Search for the cell housing the specified text and yield its [X, Y] center coordinate. 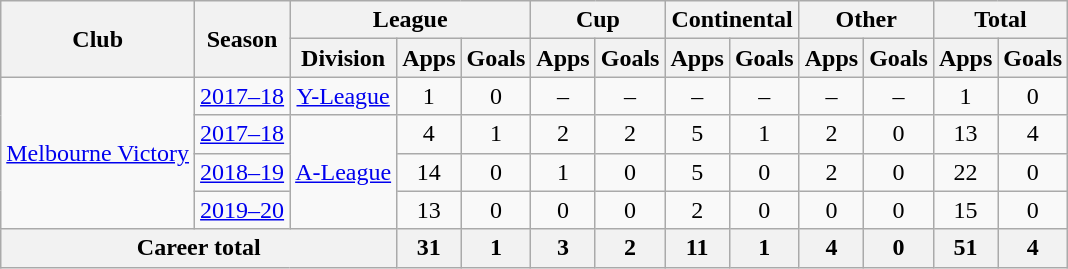
Career total [199, 248]
3 [563, 248]
Y-League [344, 96]
Division [344, 58]
22 [965, 172]
League [410, 20]
Total [1000, 20]
14 [429, 172]
Cup [598, 20]
A-League [344, 172]
Other [866, 20]
Season [242, 39]
2018–19 [242, 172]
31 [429, 248]
Club [98, 39]
Melbourne Victory [98, 153]
2019–20 [242, 210]
11 [697, 248]
15 [965, 210]
51 [965, 248]
Continental [732, 20]
